Locate the cell with the specified text and output its (X, Y) center coordinate. 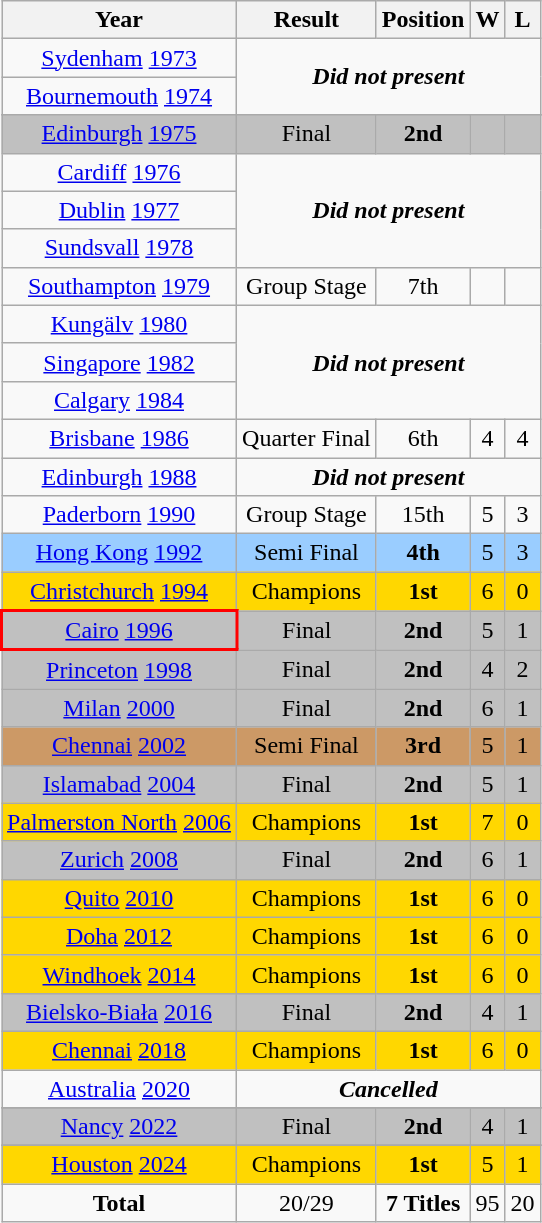
7 Titles (423, 1203)
15th (423, 515)
Bielsko-Biała 2016 (120, 1012)
3rd (423, 746)
W (488, 20)
Windhoek 2014 (120, 974)
Zurich 2008 (120, 860)
Brisbane 1986 (120, 438)
Princeton 1998 (120, 670)
6th (423, 438)
Paderborn 1990 (120, 515)
Dublin 1977 (120, 210)
Kungälv 1980 (120, 324)
95 (488, 1203)
Singapore 1982 (120, 362)
Total (120, 1203)
Chennai 2018 (120, 1050)
Sundsvall 1978 (120, 248)
Calgary 1984 (120, 400)
Cancelled (389, 1089)
Christchurch 1994 (120, 592)
Houston 2024 (120, 1165)
Bournemouth 1974 (120, 96)
Sydenham 1973 (120, 58)
Doha 2012 (120, 936)
Cardiff 1976 (120, 172)
20 (522, 1203)
4th (423, 553)
Edinburgh 1975 (120, 134)
Hong Kong 1992 (120, 553)
Australia 2020 (120, 1089)
Edinburgh 1988 (120, 477)
Chennai 2002 (120, 746)
Nancy 2022 (120, 1127)
Southampton 1979 (120, 286)
Quito 2010 (120, 898)
2 (522, 670)
20/29 (307, 1203)
Islamabad 2004 (120, 784)
Quarter Final (307, 438)
Year (120, 20)
Milan 2000 (120, 708)
Position (423, 20)
L (522, 20)
7 (488, 822)
Result (307, 20)
7th (423, 286)
Palmerston North 2006 (120, 822)
Cairo 1996 (120, 630)
